Capture the cell that displays the provided text and extract its (x, y) central coordinate. 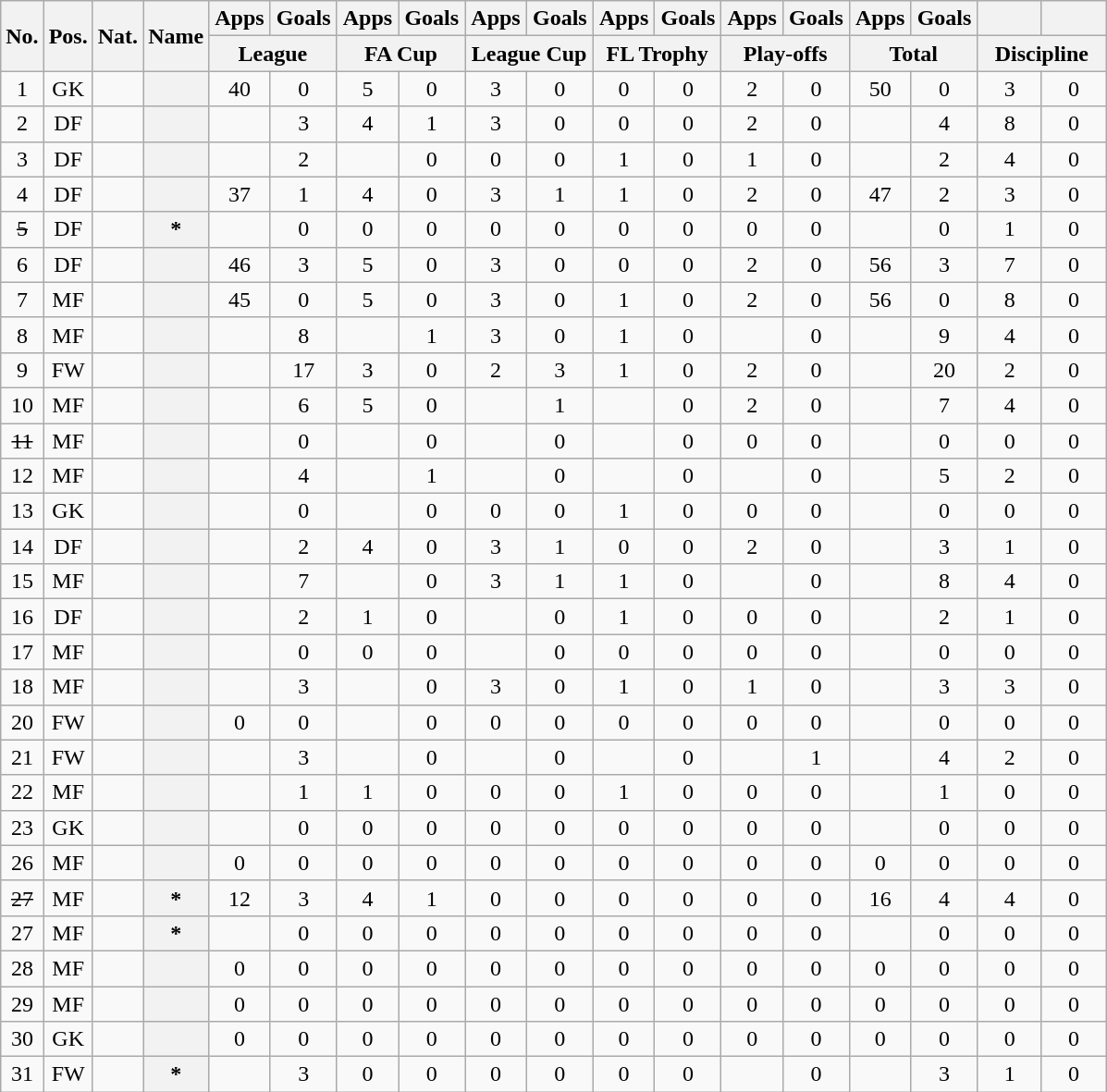
31 (22, 1074)
14 (22, 546)
45 (240, 300)
FL Trophy (657, 54)
Nat. (117, 36)
10 (22, 405)
Discipline (1041, 54)
46 (240, 264)
Name (176, 36)
13 (22, 511)
21 (22, 757)
22 (22, 792)
League (274, 54)
29 (22, 1003)
15 (22, 582)
47 (880, 194)
28 (22, 968)
40 (240, 89)
11 (22, 441)
23 (22, 828)
No. (22, 36)
50 (880, 89)
37 (240, 194)
FA Cup (401, 54)
League Cup (529, 54)
26 (22, 863)
Play-offs (786, 54)
Total (914, 54)
18 (22, 687)
Pos. (68, 36)
30 (22, 1039)
